Capture the cell that displays the provided text and extract its (x, y) central coordinate. 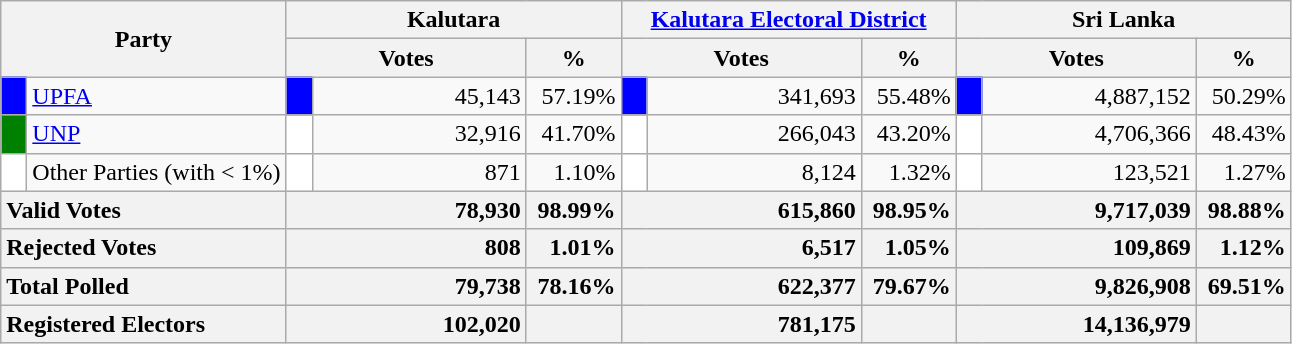
43.20% (908, 134)
Registered Electors (144, 324)
48.43% (1244, 134)
57.19% (574, 96)
32,916 (419, 134)
123,521 (1089, 172)
109,869 (1076, 248)
79,738 (406, 286)
1.32% (908, 172)
78,930 (406, 210)
266,043 (754, 134)
8,124 (754, 172)
98.99% (574, 210)
622,377 (741, 286)
78.16% (574, 286)
341,693 (754, 96)
6,517 (741, 248)
1.01% (574, 248)
98.88% (1244, 210)
50.29% (1244, 96)
45,143 (419, 96)
Kalutara Electoral District (788, 20)
69.51% (1244, 286)
102,020 (406, 324)
Rejected Votes (144, 248)
4,887,152 (1089, 96)
UPFA (156, 96)
14,136,979 (1076, 324)
9,717,039 (1076, 210)
1.27% (1244, 172)
1.05% (908, 248)
Kalutara (454, 20)
Party (144, 39)
871 (419, 172)
79.67% (908, 286)
808 (406, 248)
Valid Votes (144, 210)
41.70% (574, 134)
1.12% (1244, 248)
1.10% (574, 172)
781,175 (741, 324)
615,860 (741, 210)
UNP (156, 134)
4,706,366 (1089, 134)
98.95% (908, 210)
Total Polled (144, 286)
9,826,908 (1076, 286)
55.48% (908, 96)
Sri Lanka (1124, 20)
Other Parties (with < 1%) (156, 172)
